Detect which cell encompasses the target text, then output its (x, y) center coordinate. 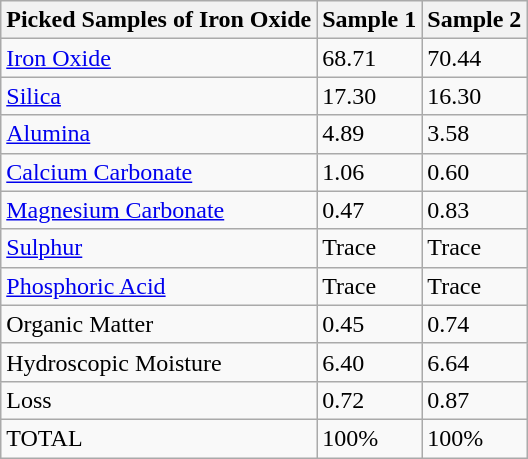
Sulphur (159, 248)
Picked Samples of Iron Oxide (159, 20)
0.60 (474, 172)
Alumina (159, 134)
0.74 (474, 324)
4.89 (370, 134)
Sample 2 (474, 20)
Sample 1 (370, 20)
Iron Oxide (159, 58)
TOTAL (159, 438)
Silica (159, 96)
0.72 (370, 400)
70.44 (474, 58)
0.45 (370, 324)
17.30 (370, 96)
6.40 (370, 362)
0.83 (474, 210)
0.47 (370, 210)
Phosphoric Acid (159, 286)
0.87 (474, 400)
3.58 (474, 134)
1.06 (370, 172)
Hydroscopic Moisture (159, 362)
6.64 (474, 362)
Organic Matter (159, 324)
Calcium Carbonate (159, 172)
Magnesium Carbonate (159, 210)
68.71 (370, 58)
16.30 (474, 96)
Loss (159, 400)
